Find where the given text appears and provide that cell's center as [X, Y] coordinate. 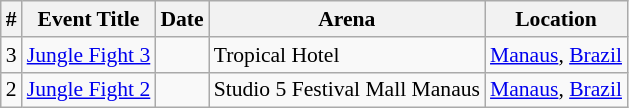
Tropical Hotel [347, 55]
3 [12, 55]
Event Title [89, 19]
Jungle Fight 3 [89, 55]
2 [12, 90]
Arena [347, 19]
Jungle Fight 2 [89, 90]
Location [556, 19]
# [12, 19]
Studio 5 Festival Mall Manaus [347, 90]
Date [182, 19]
